From the cell containing the given text, extract its center point as (X, Y) coordinate. 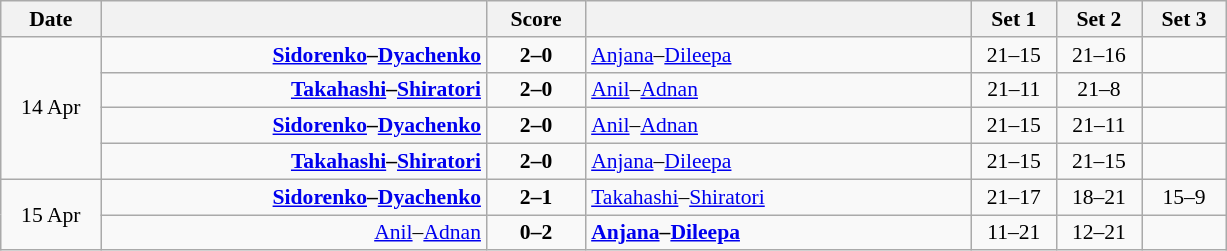
12–21 (1098, 233)
21–16 (1098, 55)
21–17 (1014, 197)
Score (536, 19)
Set 1 (1014, 19)
0–2 (536, 233)
15–9 (1184, 197)
15 Apr (51, 214)
Set 3 (1184, 19)
21–8 (1098, 90)
14 Apr (51, 108)
2–1 (536, 197)
11–21 (1014, 233)
Set 2 (1098, 19)
18–21 (1098, 197)
Date (51, 19)
